Search for the cell housing the specified text and yield its (X, Y) center coordinate. 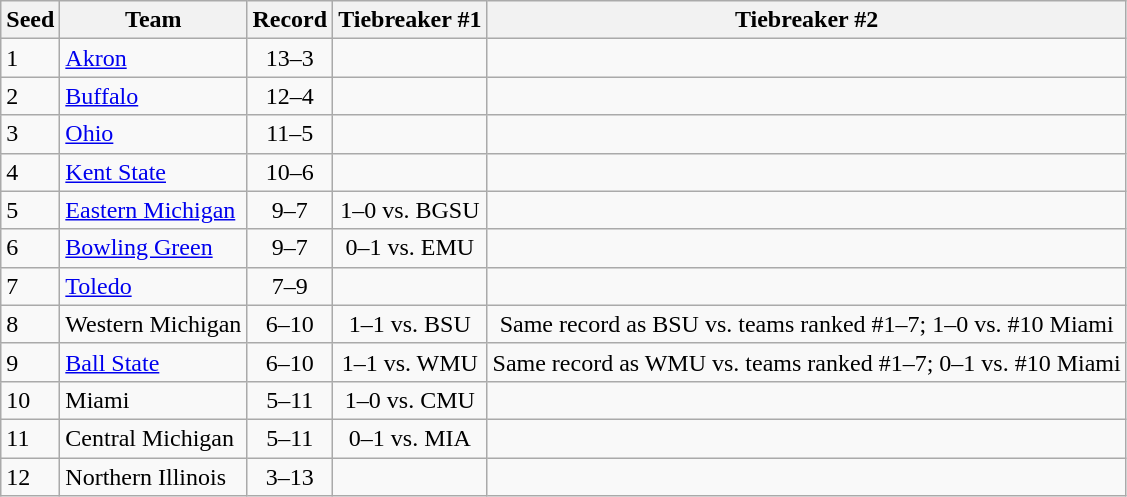
Team (154, 20)
Same record as WMU vs. teams ranked #1–7; 0–1 vs. #10 Miami (806, 362)
6 (30, 248)
1–1 vs. BSU (410, 324)
Central Michigan (154, 438)
Same record as BSU vs. teams ranked #1–7; 1–0 vs. #10 Miami (806, 324)
7–9 (290, 286)
1–0 vs. CMU (410, 400)
Ball State (154, 362)
4 (30, 172)
7 (30, 286)
1–1 vs. WMU (410, 362)
13–3 (290, 58)
10 (30, 400)
Toledo (154, 286)
0–1 vs. MIA (410, 438)
11–5 (290, 134)
Northern Illinois (154, 477)
3 (30, 134)
12 (30, 477)
0–1 vs. EMU (410, 248)
2 (30, 96)
1 (30, 58)
1–0 vs. BGSU (410, 210)
3–13 (290, 477)
Buffalo (154, 96)
Bowling Green (154, 248)
Tiebreaker #1 (410, 20)
Ohio (154, 134)
Seed (30, 20)
Kent State (154, 172)
Record (290, 20)
5 (30, 210)
Tiebreaker #2 (806, 20)
9 (30, 362)
11 (30, 438)
Western Michigan (154, 324)
8 (30, 324)
Eastern Michigan (154, 210)
10–6 (290, 172)
12–4 (290, 96)
Akron (154, 58)
Miami (154, 400)
